Search for the cell housing the specified text and yield its (x, y) center coordinate. 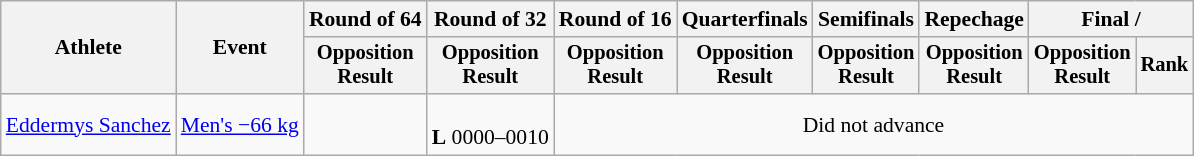
Round of 64 (366, 19)
Did not advance (874, 124)
Semifinals (866, 19)
Final / (1111, 19)
Eddermys Sanchez (88, 124)
Quarterfinals (745, 19)
Repechage (974, 19)
L 0000–0010 (490, 124)
Athlete (88, 48)
Round of 16 (616, 19)
Round of 32 (490, 19)
Event (240, 48)
Men's −66 kg (240, 124)
Rank (1165, 66)
